From the cell containing the given text, extract its center point as (x, y) coordinate. 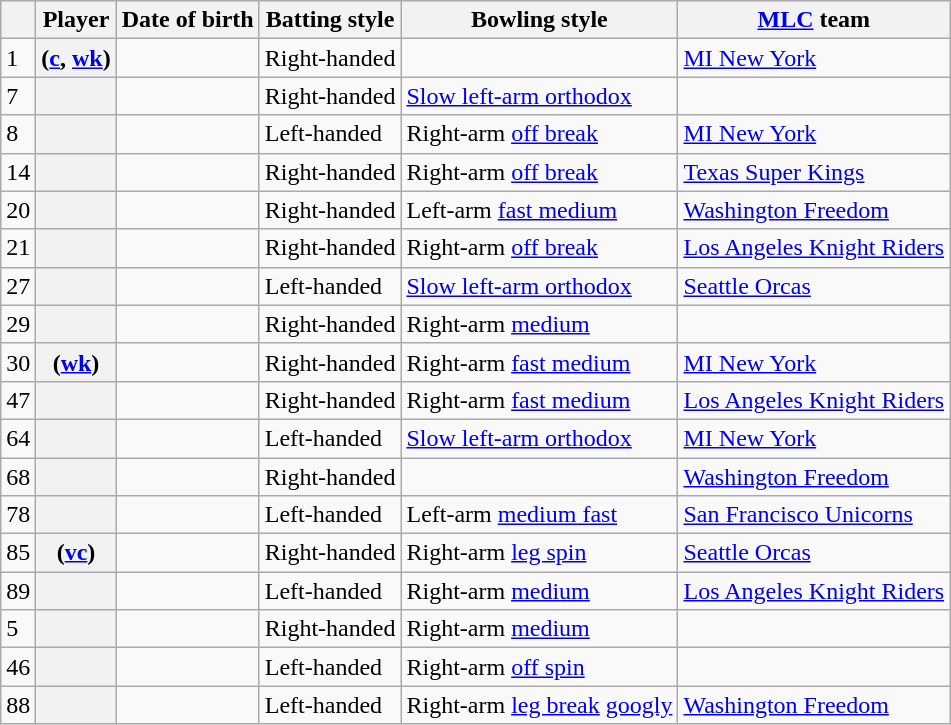
29 (18, 324)
78 (18, 515)
San Francisco Unicorns (814, 515)
14 (18, 172)
Batting style (330, 20)
47 (18, 400)
68 (18, 477)
Right-arm off spin (540, 667)
MLC team (814, 20)
30 (18, 362)
20 (18, 210)
89 (18, 591)
7 (18, 96)
(c, wk) (76, 58)
Date of birth (188, 20)
Player (76, 20)
85 (18, 553)
Left-arm fast medium (540, 210)
Right-arm leg break googly (540, 705)
8 (18, 134)
(wk) (76, 362)
Right-arm leg spin (540, 553)
Bowling style (540, 20)
5 (18, 629)
27 (18, 286)
21 (18, 248)
Left-arm medium fast (540, 515)
46 (18, 667)
88 (18, 705)
(vc) (76, 553)
1 (18, 58)
Texas Super Kings (814, 172)
64 (18, 438)
